Extract the (X, Y) coordinate from the center of the cell holding the provided text.  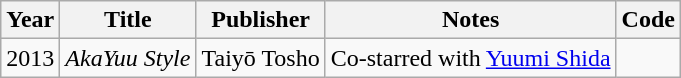
Code (648, 20)
Notes (470, 20)
Publisher (260, 20)
AkaYuu Style (128, 58)
Title (128, 20)
Taiyō Tosho (260, 58)
Co-starred with Yuumi Shida (470, 58)
2013 (30, 58)
Year (30, 20)
